Return the (x, y) coordinate for the center point of the cell that contains the specified text.  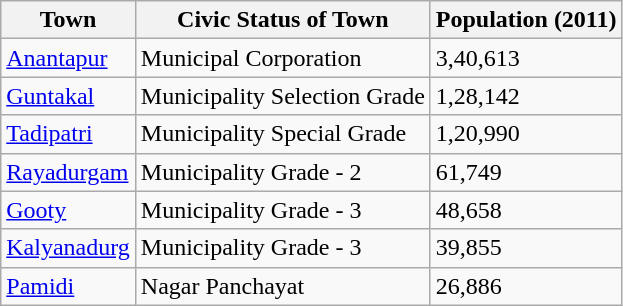
Town (68, 20)
Municipality Special Grade (282, 134)
3,40,613 (526, 58)
48,658 (526, 210)
1,28,142 (526, 96)
Guntakal (68, 96)
39,855 (526, 248)
26,886 (526, 286)
Kalyanadurg (68, 248)
Municipality Selection Grade (282, 96)
Rayadurgam (68, 172)
61,749 (526, 172)
Population (2011) (526, 20)
Civic Status of Town (282, 20)
Nagar Panchayat (282, 286)
Municipality Grade - 2 (282, 172)
Pamidi (68, 286)
Anantapur (68, 58)
Municipal Corporation (282, 58)
Tadipatri (68, 134)
1,20,990 (526, 134)
Gooty (68, 210)
